Scan for the cell matching the given text and deliver its [x, y] coordinate at center. 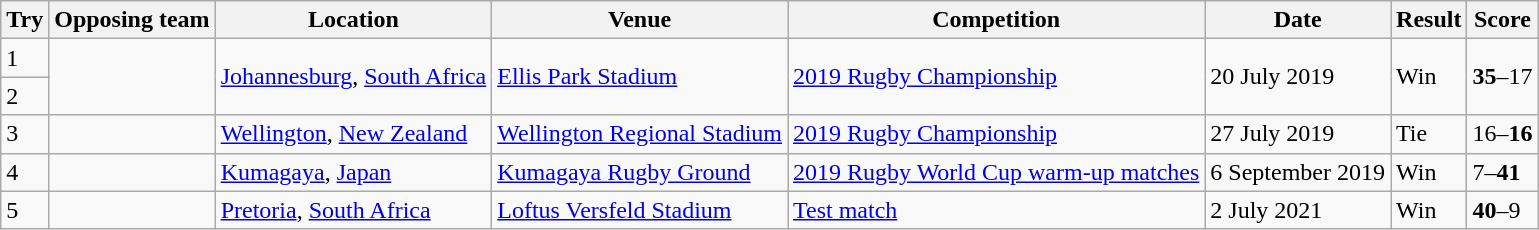
Date [1298, 20]
2019 Rugby World Cup warm-up matches [996, 172]
5 [25, 210]
40–9 [1502, 210]
4 [25, 172]
35–17 [1502, 77]
6 September 2019 [1298, 172]
Kumagaya Rugby Ground [640, 172]
Competition [996, 20]
Opposing team [132, 20]
2 July 2021 [1298, 210]
Pretoria, South Africa [354, 210]
Ellis Park Stadium [640, 77]
Location [354, 20]
Tie [1429, 134]
7–41 [1502, 172]
Wellington, New Zealand [354, 134]
16–16 [1502, 134]
20 July 2019 [1298, 77]
Result [1429, 20]
1 [25, 58]
3 [25, 134]
Kumagaya, Japan [354, 172]
Loftus Versfeld Stadium [640, 210]
Venue [640, 20]
Try [25, 20]
Test match [996, 210]
Wellington Regional Stadium [640, 134]
Johannesburg, South Africa [354, 77]
27 July 2019 [1298, 134]
Score [1502, 20]
2 [25, 96]
